Search for the cell housing the specified text and yield its (X, Y) center coordinate. 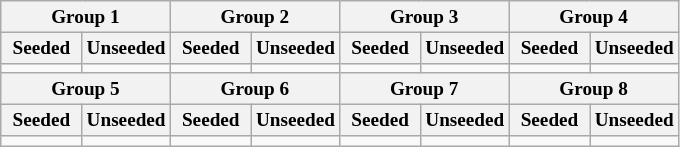
Group 8 (594, 89)
Group 3 (424, 17)
Group 2 (254, 17)
Group 4 (594, 17)
Group 1 (86, 17)
Group 6 (254, 89)
Group 7 (424, 89)
Group 5 (86, 89)
